Detect which cell encompasses the target text, then output its (X, Y) center coordinate. 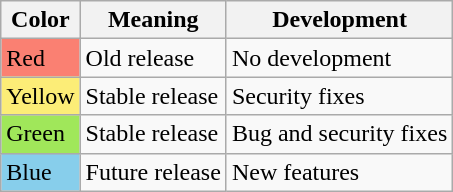
Green (40, 134)
Development (339, 20)
Red (40, 58)
Old release (153, 58)
Future release (153, 172)
No development (339, 58)
Color (40, 20)
Bug and security fixes (339, 134)
New features (339, 172)
Blue (40, 172)
Yellow (40, 96)
Security fixes (339, 96)
Meaning (153, 20)
